Pinpoint the cell where the given text exists, returning its (x, y) midpoint coordinate. 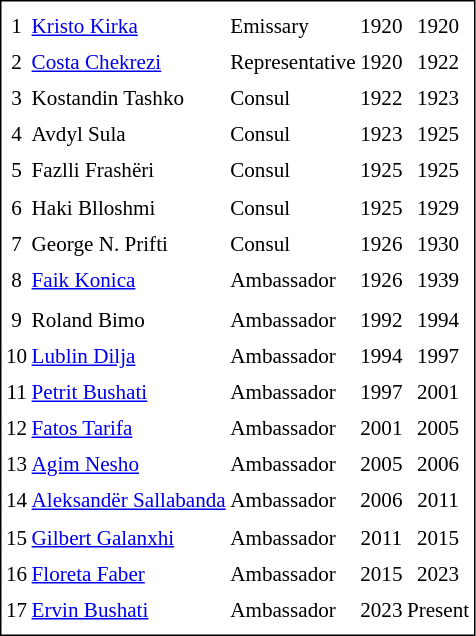
Haki Blloshmi (129, 207)
Kristo Kirka (129, 26)
11 (16, 393)
Petrit Bushati (129, 393)
17 (16, 610)
10 (16, 356)
6 (16, 207)
1 (16, 26)
5 (16, 171)
George N. Prifti (129, 243)
Present (438, 610)
1939 (438, 280)
9 (16, 320)
15 (16, 537)
3 (16, 99)
Gilbert Galanxhi (129, 537)
Faik Konica (129, 280)
Emissary (292, 26)
1992 (381, 320)
13 (16, 465)
Ervin Bushati (129, 610)
Representative (292, 63)
Lublin Dilja (129, 356)
2 (16, 63)
8 (16, 280)
Agim Nesho (129, 465)
4 (16, 135)
Kostandin Tashko (129, 99)
1929 (438, 207)
Fazlli Frashëri (129, 171)
Aleksandër Sallabanda (129, 501)
Costa Chekrezi (129, 63)
Fatos Tarifa (129, 429)
16 (16, 573)
7 (16, 243)
Floreta Faber (129, 573)
12 (16, 429)
Roland Bimo (129, 320)
Avdyl Sula (129, 135)
14 (16, 501)
1930 (438, 243)
